From the cell containing the given text, extract its center point as (X, Y) coordinate. 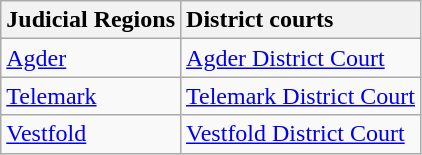
District courts (301, 20)
Agder District Court (301, 58)
Vestfold (91, 134)
Judicial Regions (91, 20)
Telemark (91, 96)
Telemark District Court (301, 96)
Agder (91, 58)
Vestfold District Court (301, 134)
